Capture the cell that displays the provided text and extract its [X, Y] central coordinate. 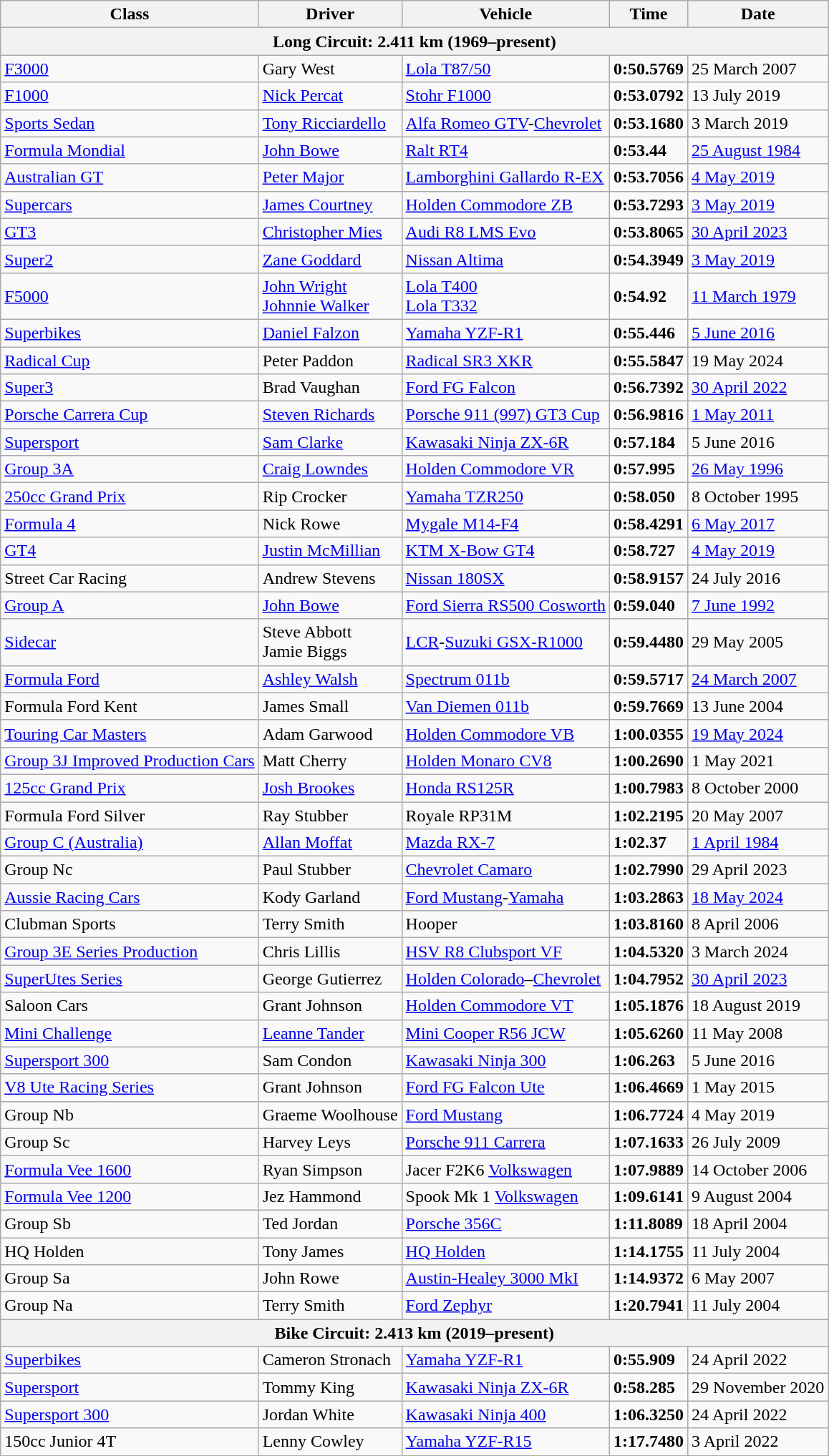
Ford FG Falcon [505, 388]
Formula Vee 1600 [130, 1169]
Daniel Falzon [330, 333]
Formula Mondial [130, 150]
Supercars [130, 205]
Formula Ford [130, 679]
Radical Cup [130, 360]
Ford Sierra RS500 Cosworth [505, 605]
Tommy King [330, 1387]
30 April 2022 [758, 388]
0:53.1680 [649, 123]
6 May 2007 [758, 1279]
Matt Cherry [330, 761]
Chevrolet Camaro [505, 870]
Group Sb [130, 1223]
Leanne Tander [330, 1033]
1 May 2011 [758, 415]
Mazda RX-7 [505, 843]
Justin McMillian [330, 551]
1:03.8160 [649, 924]
1:05.6260 [649, 1033]
Lamborghini Gallardo R-EX [505, 177]
0:55.5847 [649, 360]
Porsche 356C [505, 1223]
Jordan White [330, 1415]
James Small [330, 706]
Sam Clarke [330, 442]
20 May 2007 [758, 815]
F5000 [130, 296]
Yamaha YZF-R15 [505, 1442]
150cc Junior 4T [130, 1442]
0:58.9157 [649, 578]
Holden Colorado–Chevrolet [505, 979]
24 July 2016 [758, 578]
Porsche 911 Carrera [505, 1142]
Lola T87/50 [505, 69]
Van Diemen 011b [505, 706]
Nick Percat [330, 96]
Peter Paddon [330, 360]
8 October 1995 [758, 497]
Driver [330, 14]
Honda RS125R [505, 788]
0:53.44 [649, 150]
Nissan 180SX [505, 578]
Group C (Australia) [130, 843]
26 May 1996 [758, 469]
25 March 2007 [758, 69]
1:14.9372 [649, 1279]
3 March 2024 [758, 952]
0:56.9816 [649, 415]
1:03.2863 [649, 897]
Steve Abbott Jamie Biggs [330, 643]
Cameron Stronach [330, 1360]
SuperUtes Series [130, 979]
1:17.7480 [649, 1442]
Kawasaki Ninja 300 [505, 1060]
Christopher Mies [330, 232]
0:53.7056 [649, 177]
1:02.37 [649, 843]
7 June 1992 [758, 605]
0:57.184 [649, 442]
1:00.0355 [649, 733]
Graeme Woolhouse [330, 1115]
Time [649, 14]
Sidecar [130, 643]
Aussie Racing Cars [130, 897]
8 April 2006 [758, 924]
Yamaha TZR250 [505, 497]
Group 3E Series Production [130, 952]
0:58.727 [649, 551]
0:50.5769 [649, 69]
Spectrum 011b [505, 679]
Bike Circuit: 2.413 km (2019–present) [414, 1333]
Holden Commodore VR [505, 469]
Jez Hammond [330, 1196]
John Rowe [330, 1279]
Holden Commodore VT [505, 1006]
18 April 2004 [758, 1223]
29 May 2005 [758, 643]
Royale RP31M [505, 815]
Touring Car Masters [130, 733]
0:59.5717 [649, 679]
Holden Monaro CV8 [505, 761]
Zane Goddard [330, 259]
Steven Richards [330, 415]
1 May 2021 [758, 761]
Nissan Altima [505, 259]
Hooper [505, 924]
1:00.2690 [649, 761]
Super3 [130, 388]
9 August 2004 [758, 1196]
Adam Garwood [330, 733]
Porsche 911 (997) GT3 Cup [505, 415]
Stohr F1000 [505, 96]
13 June 2004 [758, 706]
Craig Lowndes [330, 469]
0:56.7392 [649, 388]
Ford FG Falcon Ute [505, 1088]
Nick Rowe [330, 524]
Gary West [330, 69]
Ford Zephyr [505, 1306]
Mini Cooper R56 JCW [505, 1033]
Formula Ford Kent [130, 706]
0:58.4291 [649, 524]
25 August 1984 [758, 150]
0:54.3949 [649, 259]
John Wright Johnnie Walker [330, 296]
250cc Grand Prix [130, 497]
1:07.1633 [649, 1142]
F3000 [130, 69]
0:53.0792 [649, 96]
Formula Vee 1200 [130, 1196]
1:06.3250 [649, 1415]
11 March 1979 [758, 296]
Australian GT [130, 177]
Group A [130, 605]
Sports Sedan [130, 123]
1:09.6141 [649, 1196]
Ryan Simpson [330, 1169]
James Courtney [330, 205]
Audi R8 LMS Evo [505, 232]
1:02.2195 [649, 815]
Group Nb [130, 1115]
Sam Condon [330, 1060]
29 April 2023 [758, 870]
George Gutierrez [330, 979]
1 May 2015 [758, 1088]
Paul Stubber [330, 870]
Ray Stubber [330, 815]
Group Sc [130, 1142]
125cc Grand Prix [130, 788]
Group Sa [130, 1279]
Group Na [130, 1306]
Harvey Leys [330, 1142]
HSV R8 Clubsport VF [505, 952]
Brad Vaughan [330, 388]
24 March 2007 [758, 679]
0:54.92 [649, 296]
Jacer F2K6 Volkswagen [505, 1169]
Porsche Carrera Cup [130, 415]
13 July 2019 [758, 96]
0:58.050 [649, 497]
Ted Jordan [330, 1223]
Spook Mk 1 Volkswagen [505, 1196]
1:00.7983 [649, 788]
0:59.4480 [649, 643]
1:06.4669 [649, 1088]
1:04.7952 [649, 979]
0:57.995 [649, 469]
Long Circuit: 2.411 km (1969–present) [414, 41]
3 April 2022 [758, 1442]
Lenny Cowley [330, 1442]
1:07.9889 [649, 1169]
26 July 2009 [758, 1142]
Vehicle [505, 14]
Mygale M14-F4 [505, 524]
1:14.1755 [649, 1251]
1:04.5320 [649, 952]
0:59.040 [649, 605]
Kody Garland [330, 897]
18 May 2024 [758, 897]
Tony James [330, 1251]
0:59.7669 [649, 706]
LCR-Suzuki GSX-R1000 [505, 643]
Group Nc [130, 870]
KTM X-Bow GT4 [505, 551]
Ford Mustang [505, 1115]
Super2 [130, 259]
1 April 1984 [758, 843]
Holden Commodore ZB [505, 205]
Formula 4 [130, 524]
6 May 2017 [758, 524]
1:05.1876 [649, 1006]
Saloon Cars [130, 1006]
Group 3A [130, 469]
Clubman Sports [130, 924]
Radical SR3 XKR [505, 360]
Ralt RT4 [505, 150]
Chris Lillis [330, 952]
Street Car Racing [130, 578]
GT3 [130, 232]
V8 Ute Racing Series [130, 1088]
1:11.8089 [649, 1223]
Class [130, 14]
Holden Commodore VB [505, 733]
Ford Mustang-Yamaha [505, 897]
0:53.7293 [649, 205]
Formula Ford Silver [130, 815]
Allan Moffat [330, 843]
Josh Brookes [330, 788]
Date [758, 14]
Group 3J Improved Production Cars [130, 761]
Austin-Healey 3000 MkI [505, 1279]
14 October 2006 [758, 1169]
8 October 2000 [758, 788]
29 November 2020 [758, 1387]
1:02.7990 [649, 870]
0:53.8065 [649, 232]
F1000 [130, 96]
Rip Crocker [330, 497]
3 March 2019 [758, 123]
1:06.7724 [649, 1115]
Lola T400Lola T332 [505, 296]
Alfa Romeo GTV-Chevrolet [505, 123]
Andrew Stevens [330, 578]
Tony Ricciardello [330, 123]
0:55.446 [649, 333]
0:55.909 [649, 1360]
1:06.263 [649, 1060]
11 May 2008 [758, 1033]
Kawasaki Ninja 400 [505, 1415]
Mini Challenge [130, 1033]
18 August 2019 [758, 1006]
0:58.285 [649, 1387]
Ashley Walsh [330, 679]
GT4 [130, 551]
Peter Major [330, 177]
1:20.7941 [649, 1306]
